Detect which cell encompasses the target text, then output its (x, y) center coordinate. 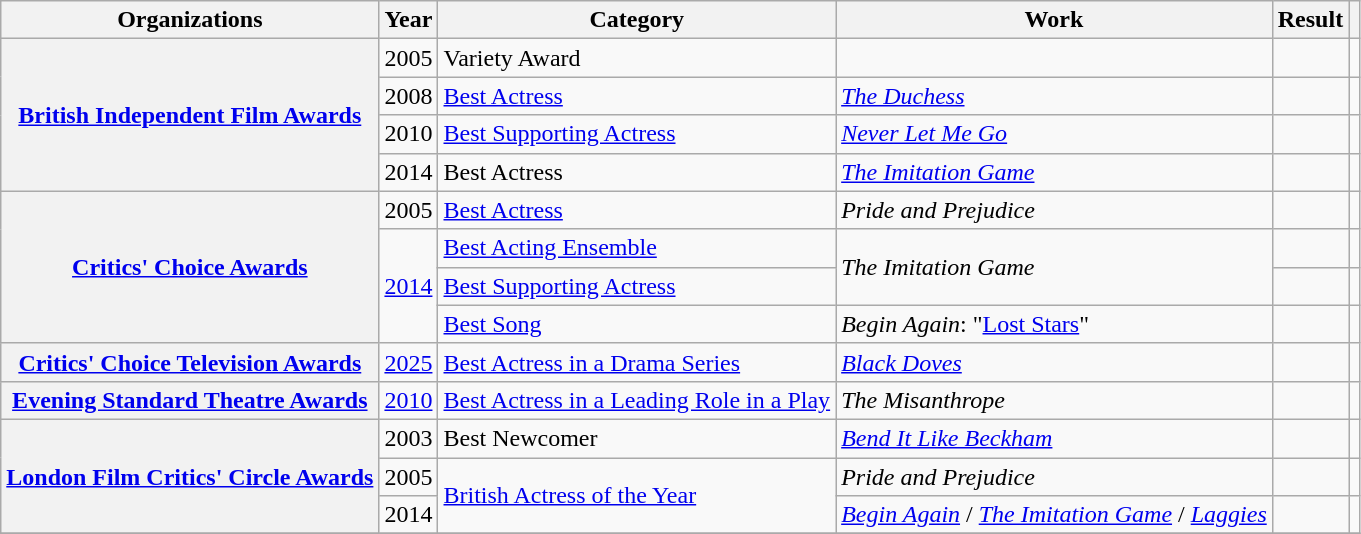
Best Acting Ensemble (637, 248)
The Duchess (1054, 96)
Black Doves (1054, 362)
Organizations (190, 20)
2003 (408, 438)
Best Actress in a Drama Series (637, 362)
2008 (408, 96)
British Independent Film Awards (190, 115)
Variety Award (637, 58)
The Misanthrope (1054, 400)
Begin Again / The Imitation Game / Laggies (1054, 515)
Best Song (637, 324)
Work (1054, 20)
London Film Critics' Circle Awards (190, 476)
Critics' Choice Television Awards (190, 362)
Best Newcomer (637, 438)
Evening Standard Theatre Awards (190, 400)
Category (637, 20)
Bend It Like Beckham (1054, 438)
Year (408, 20)
Begin Again: "Lost Stars" (1054, 324)
Best Actress in a Leading Role in a Play (637, 400)
Critics' Choice Awards (190, 267)
2025 (408, 362)
British Actress of the Year (637, 496)
Result (1310, 20)
Never Let Me Go (1054, 134)
